Capture the cell that displays the provided text and extract its [X, Y] central coordinate. 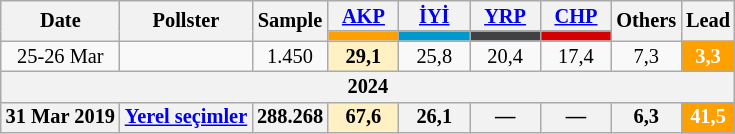
1.450 [290, 56]
İYİ [434, 16]
Pollster [186, 20]
288.268 [290, 118]
26,1 [434, 118]
7,3 [646, 56]
CHP [576, 16]
20,4 [506, 56]
31 Mar 2019 [60, 118]
YRP [506, 16]
AKP [364, 16]
25-26 Mar [60, 56]
3,3 [708, 56]
Sample [290, 20]
Date [60, 20]
41,5 [708, 118]
6,3 [646, 118]
Lead [708, 20]
Yerel seçimler [186, 118]
25,8 [434, 56]
17,4 [576, 56]
29,1 [364, 56]
2024 [368, 86]
Others [646, 20]
67,6 [364, 118]
